For the text-containing cell, return its midpoint in [X, Y] coordinate format. 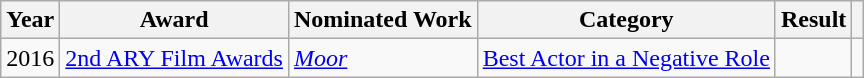
Nominated Work [382, 20]
Award [174, 20]
2nd ARY Film Awards [174, 58]
Result [813, 20]
Category [626, 20]
Moor [382, 58]
2016 [30, 58]
Best Actor in a Negative Role [626, 58]
Year [30, 20]
